From the cell containing the given text, extract its center point as (x, y) coordinate. 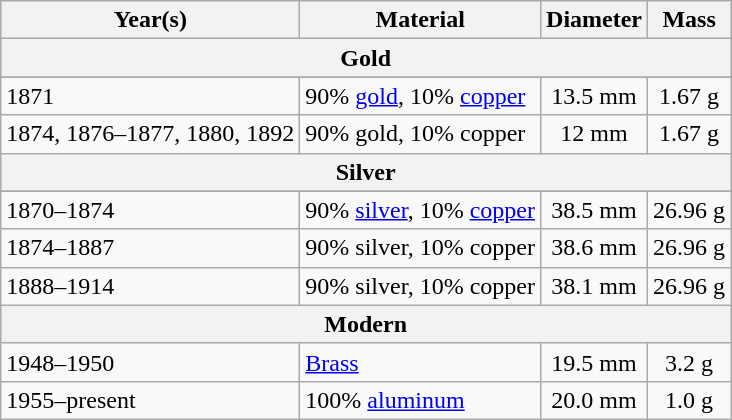
12 mm (594, 134)
1955–present (150, 400)
1871 (150, 96)
20.0 mm (594, 400)
38.1 mm (594, 286)
100% aluminum (420, 400)
1888–1914 (150, 286)
13.5 mm (594, 96)
Modern (366, 324)
1874–1887 (150, 248)
Material (420, 20)
Diameter (594, 20)
Year(s) (150, 20)
Gold (366, 58)
1948–1950 (150, 362)
1.0 g (690, 400)
1874, 1876–1877, 1880, 1892 (150, 134)
3.2 g (690, 362)
Mass (690, 20)
38.6 mm (594, 248)
19.5 mm (594, 362)
1870–1874 (150, 210)
38.5 mm (594, 210)
Brass (420, 362)
Silver (366, 172)
